Identify which cell holds the provided text, then report its [x, y] central coordinate. 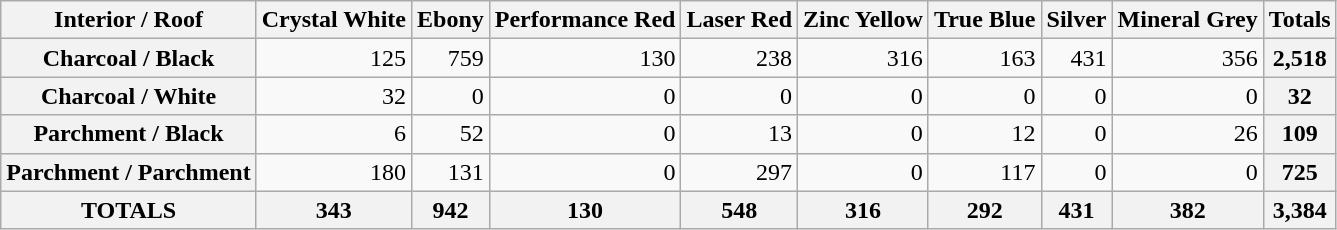
True Blue [984, 20]
12 [984, 134]
238 [740, 58]
2,518 [1300, 58]
52 [450, 134]
382 [1188, 210]
942 [450, 210]
Parchment / Black [128, 134]
Charcoal / Black [128, 58]
Performance Red [585, 20]
Interior / Roof [128, 20]
725 [1300, 172]
117 [984, 172]
180 [334, 172]
297 [740, 172]
Laser Red [740, 20]
759 [450, 58]
3,384 [1300, 210]
Charcoal / White [128, 96]
Ebony [450, 20]
Zinc Yellow [864, 20]
292 [984, 210]
343 [334, 210]
TOTALS [128, 210]
163 [984, 58]
13 [740, 134]
548 [740, 210]
Parchment / Parchment [128, 172]
109 [1300, 134]
26 [1188, 134]
125 [334, 58]
356 [1188, 58]
6 [334, 134]
131 [450, 172]
Totals [1300, 20]
Crystal White [334, 20]
Silver [1076, 20]
Mineral Grey [1188, 20]
